For the text-containing cell, return its midpoint in [x, y] coordinate format. 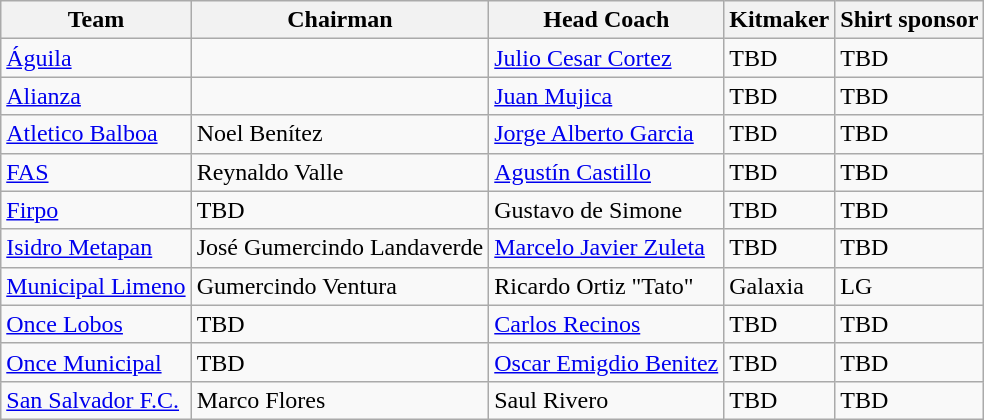
Marcelo Javier Zuleta [606, 248]
Julio Cesar Cortez [606, 58]
Saul Rivero [606, 400]
Gumercindo Ventura [340, 286]
FAS [96, 172]
Reynaldo Valle [340, 172]
Isidro Metapan [96, 248]
Chairman [340, 20]
Atletico Balboa [96, 134]
Kitmaker [780, 20]
Galaxia [780, 286]
Marco Flores [340, 400]
Oscar Emigdio Benitez [606, 362]
Águila [96, 58]
Once Lobos [96, 324]
Municipal Limeno [96, 286]
Carlos Recinos [606, 324]
San Salvador F.C. [96, 400]
Juan Mujica [606, 96]
Head Coach [606, 20]
Alianza [96, 96]
José Gumercindo Landaverde [340, 248]
Gustavo de Simone [606, 210]
LG [910, 286]
Once Municipal [96, 362]
Agustín Castillo [606, 172]
Jorge Alberto Garcia [606, 134]
Firpo [96, 210]
Team [96, 20]
Shirt sponsor [910, 20]
Noel Benítez [340, 134]
Ricardo Ortiz "Tato" [606, 286]
